Scan for the cell matching the given text and deliver its [x, y] coordinate at center. 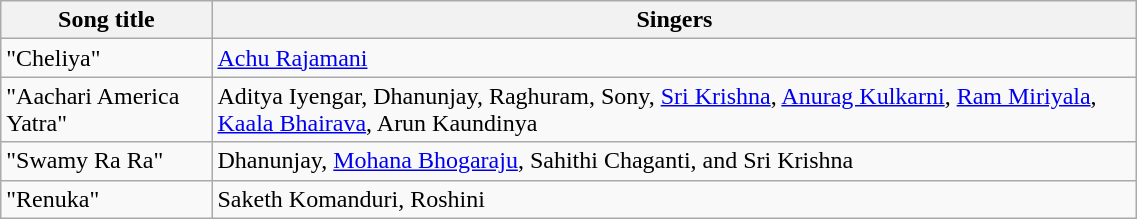
Achu Rajamani [674, 58]
Singers [674, 20]
Aditya Iyengar, Dhanunjay, Raghuram, Sony, Sri Krishna, Anurag Kulkarni, Ram Miriyala, Kaala Bhairava, Arun Kaundinya [674, 110]
"Cheliya" [106, 58]
"Swamy Ra Ra" [106, 161]
"Aachari America Yatra" [106, 110]
Saketh Komanduri, Roshini [674, 199]
Dhanunjay, Mohana Bhogaraju, Sahithi Chaganti, and Sri Krishna [674, 161]
"Renuka" [106, 199]
Song title [106, 20]
